Capture the cell that displays the provided text and extract its [X, Y] central coordinate. 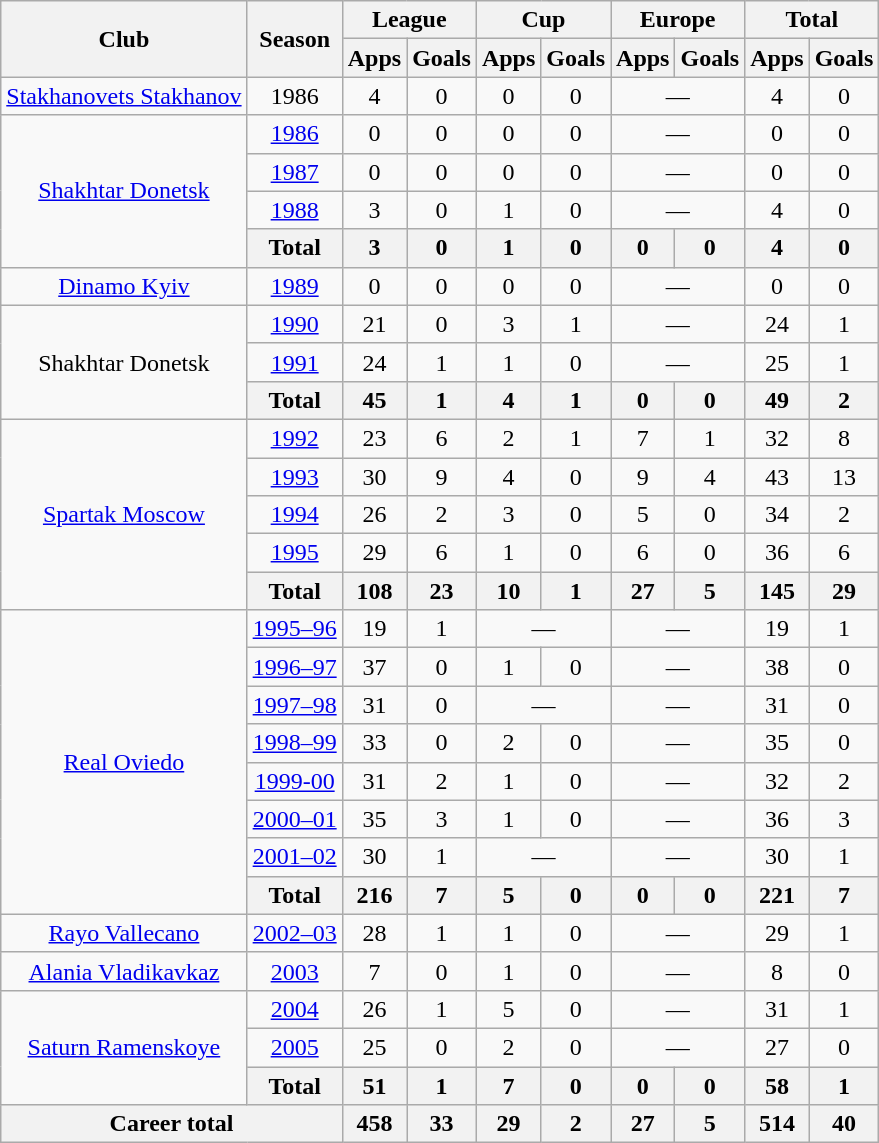
1998–99 [294, 743]
1996–97 [294, 667]
216 [374, 895]
1989 [294, 286]
1994 [294, 515]
13 [844, 477]
1987 [294, 172]
49 [777, 400]
2000–01 [294, 819]
2001–02 [294, 857]
145 [777, 591]
1988 [294, 210]
108 [374, 591]
51 [374, 1085]
Career total [172, 1124]
38 [777, 667]
21 [374, 324]
1999-00 [294, 781]
Stakhanovets Stakhanov [124, 96]
1995–96 [294, 629]
Real Oviedo [124, 762]
58 [777, 1085]
2002–03 [294, 933]
1990 [294, 324]
Spartak Moscow [124, 514]
Season [294, 39]
458 [374, 1124]
Europe [678, 20]
1991 [294, 362]
Dinamo Kyiv [124, 286]
2005 [294, 1047]
37 [374, 667]
514 [777, 1124]
34 [777, 515]
Club [124, 39]
1995 [294, 553]
Saturn Ramenskoye [124, 1047]
1993 [294, 477]
1997–98 [294, 705]
28 [374, 933]
2004 [294, 1009]
Alania Vladikavkaz [124, 971]
1992 [294, 438]
40 [844, 1124]
2003 [294, 971]
10 [508, 591]
221 [777, 895]
League [409, 20]
Cup [543, 20]
Rayo Vallecano [124, 933]
43 [777, 477]
45 [374, 400]
